Search for the cell housing the specified text and yield its [X, Y] center coordinate. 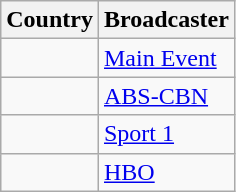
Country [50, 20]
ABS-CBN [166, 96]
HBO [166, 172]
Sport 1 [166, 134]
Main Event [166, 58]
Broadcaster [166, 20]
